Identify which cell holds the provided text, then report its [x, y] central coordinate. 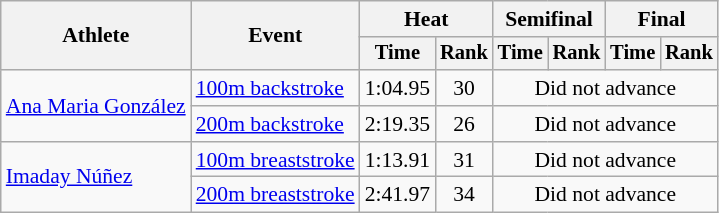
2:41.97 [398, 195]
26 [464, 124]
Ana Maria González [96, 106]
100m backstroke [276, 88]
1:04.95 [398, 88]
100m breaststroke [276, 160]
Heat [426, 19]
Athlete [96, 36]
1:13.91 [398, 160]
Final [661, 19]
Semifinal [549, 19]
Imaday Núñez [96, 178]
200m breaststroke [276, 195]
200m backstroke [276, 124]
31 [464, 160]
2:19.35 [398, 124]
Event [276, 36]
30 [464, 88]
34 [464, 195]
